Determine the (X, Y) coordinate at the center of the cell enclosing the given text.  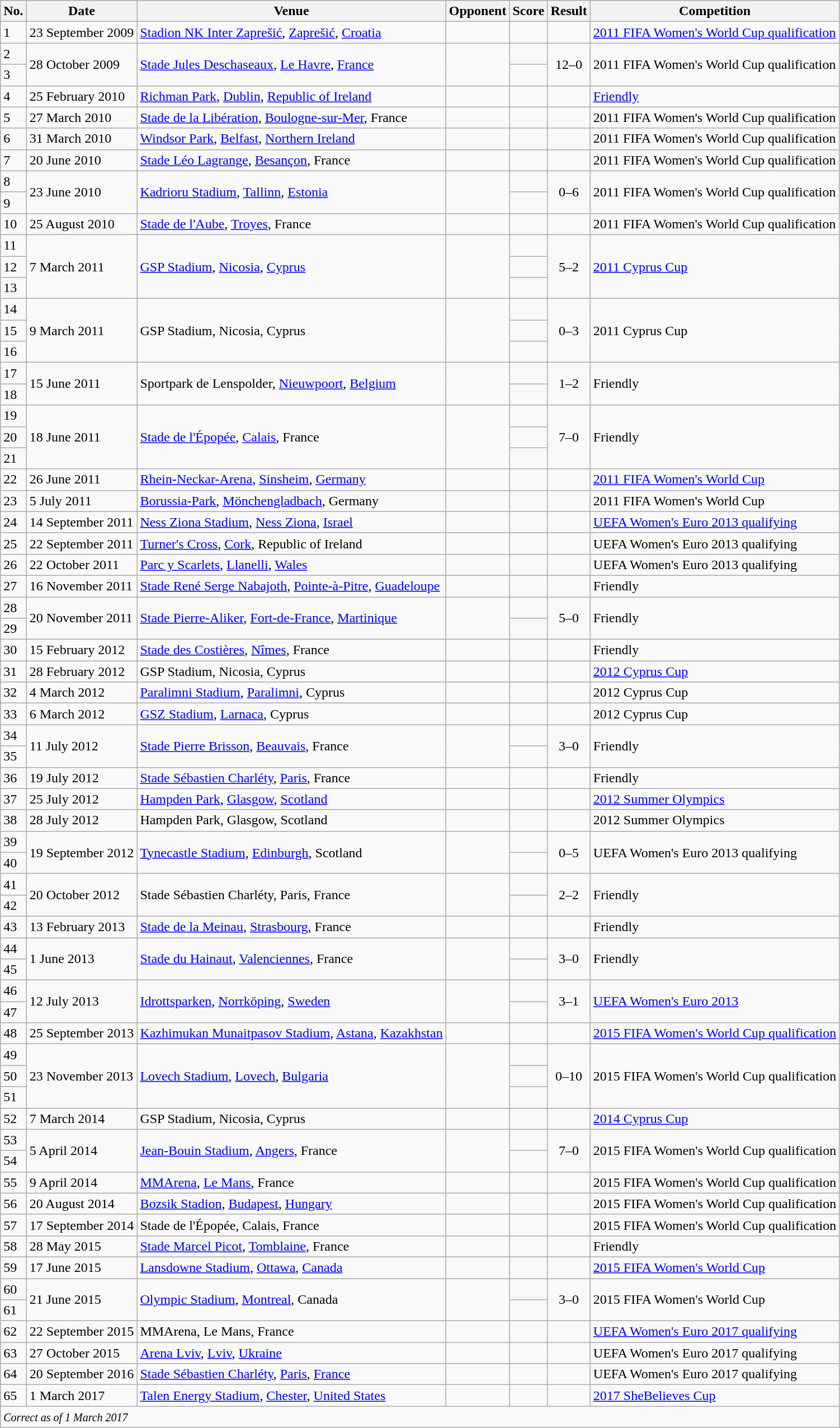
Correct as of 1 March 2017 (420, 1417)
Bozsik Stadion, Budapest, Hungary (291, 1204)
17 (13, 373)
59 (13, 1267)
28 July 2012 (82, 820)
Jean-Bouin Stadium, Angers, France (291, 1150)
7 March 2011 (82, 266)
16 (13, 352)
33 (13, 714)
44 (13, 948)
40 (13, 863)
Arena Lviv, Lviv, Ukraine (291, 1353)
0–5 (569, 852)
21 June 2015 (82, 1299)
15 February 2012 (82, 650)
Stade Pierre-Aliker, Fort-de-France, Martinique (291, 618)
43 (13, 927)
19 July 2012 (82, 778)
5 (13, 118)
26 (13, 565)
Turner's Cross, Cork, Republic of Ireland (291, 543)
30 (13, 650)
62 (13, 1332)
7 March 2014 (82, 1119)
1 (13, 32)
Kadrioru Stadium, Tallinn, Estonia (291, 192)
51 (13, 1097)
53 (13, 1140)
12 (13, 267)
12 July 2013 (82, 1002)
25 August 2010 (82, 224)
Olympic Stadium, Montreal, Canada (291, 1299)
28 October 2009 (82, 64)
45 (13, 970)
31 March 2010 (82, 139)
Talen Energy Stadium, Chester, United States (291, 1396)
Stade Pierre Brisson, Beauvais, France (291, 746)
28 February 2012 (82, 671)
23 June 2010 (82, 192)
2014 Cyprus Cup (715, 1119)
4 (13, 96)
15 June 2011 (82, 384)
5 April 2014 (82, 1150)
9 (13, 203)
65 (13, 1396)
14 (13, 309)
1 March 2017 (82, 1396)
20 November 2011 (82, 618)
57 (13, 1225)
6 March 2012 (82, 714)
48 (13, 1034)
20 August 2014 (82, 1204)
42 (13, 905)
41 (13, 884)
Stade des Costières, Nîmes, France (291, 650)
36 (13, 778)
Idrottsparken, Norrköping, Sweden (291, 1002)
19 (13, 416)
Sportpark de Lenspolder, Nieuwpoort, Belgium (291, 384)
14 September 2011 (82, 522)
61 (13, 1310)
UEFA Women's Euro 2013 (715, 1002)
Competition (715, 11)
35 (13, 757)
0–10 (569, 1076)
Ness Ziona Stadium, Ness Ziona, Israel (291, 522)
58 (13, 1246)
52 (13, 1119)
13 February 2013 (82, 927)
Lovech Stadium, Lovech, Bulgaria (291, 1076)
3–1 (569, 1002)
GSZ Stadium, Larnaca, Cyprus (291, 714)
5 July 2011 (82, 501)
Stade Jules Deschaseaux, Le Havre, France (291, 64)
10 (13, 224)
Richman Park, Dublin, Republic of Ireland (291, 96)
15 (13, 331)
Stade Léo Lagrange, Besançon, France (291, 160)
55 (13, 1182)
20 (13, 437)
5–0 (569, 618)
32 (13, 693)
25 February 2010 (82, 96)
Stade de la Libération, Boulogne-sur-Mer, France (291, 118)
Opponent (478, 11)
Kazhimukan Munaitpasov Stadium, Astana, Kazakhstan (291, 1034)
3 (13, 75)
50 (13, 1076)
27 October 2015 (82, 1353)
Tynecastle Stadium, Edinburgh, Scotland (291, 852)
26 June 2011 (82, 480)
22 (13, 480)
60 (13, 1289)
24 (13, 522)
39 (13, 842)
21 (13, 458)
22 October 2011 (82, 565)
38 (13, 820)
25 July 2012 (82, 799)
Stade Marcel Picot, Tomblaine, France (291, 1246)
Stade de la Meinau, Strasbourg, France (291, 927)
Borussia-Park, Mönchengladbach, Germany (291, 501)
22 September 2011 (82, 543)
Stade de l'Aube, Troyes, France (291, 224)
64 (13, 1374)
0–6 (569, 192)
28 May 2015 (82, 1246)
18 June 2011 (82, 437)
28 (13, 607)
7 (13, 160)
27 March 2010 (82, 118)
Venue (291, 11)
4 March 2012 (82, 693)
No. (13, 11)
2 (13, 54)
5–2 (569, 266)
23 November 2013 (82, 1076)
Date (82, 11)
8 (13, 181)
Parc y Scarlets, Llanelli, Wales (291, 565)
22 September 2015 (82, 1332)
63 (13, 1353)
Paralimni Stadium, Paralimni, Cyprus (291, 693)
54 (13, 1161)
34 (13, 735)
49 (13, 1055)
2–2 (569, 895)
9 April 2014 (82, 1182)
25 September 2013 (82, 1034)
16 November 2011 (82, 586)
20 September 2016 (82, 1374)
Stade du Hainaut, Valenciennes, France (291, 959)
Lansdowne Stadium, Ottawa, Canada (291, 1267)
13 (13, 288)
Rhein-Neckar-Arena, Sinsheim, Germany (291, 480)
1–2 (569, 384)
37 (13, 799)
12–0 (569, 64)
Stade René Serge Nabajoth, Pointe-à-Pitre, Guadeloupe (291, 586)
11 July 2012 (82, 746)
Windsor Park, Belfast, Northern Ireland (291, 139)
29 (13, 629)
46 (13, 991)
25 (13, 543)
23 (13, 501)
Result (569, 11)
19 September 2012 (82, 852)
23 September 2009 (82, 32)
20 June 2010 (82, 160)
18 (13, 394)
47 (13, 1012)
17 June 2015 (82, 1267)
56 (13, 1204)
31 (13, 671)
1 June 2013 (82, 959)
Score (528, 11)
9 March 2011 (82, 331)
0–3 (569, 331)
6 (13, 139)
11 (13, 245)
2017 SheBelieves Cup (715, 1396)
17 September 2014 (82, 1225)
Stadion NK Inter Zaprešić, Zaprešić, Croatia (291, 32)
20 October 2012 (82, 895)
27 (13, 586)
